Locate the cell with the specified text and output its (x, y) center coordinate. 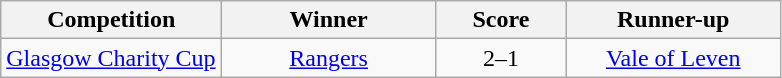
Rangers (329, 58)
2–1 (500, 58)
Winner (329, 20)
Runner-up (673, 20)
Glasgow Charity Cup (112, 58)
Vale of Leven (673, 58)
Score (500, 20)
Competition (112, 20)
